Return the (X, Y) coordinate for the center point of the cell that contains the specified text.  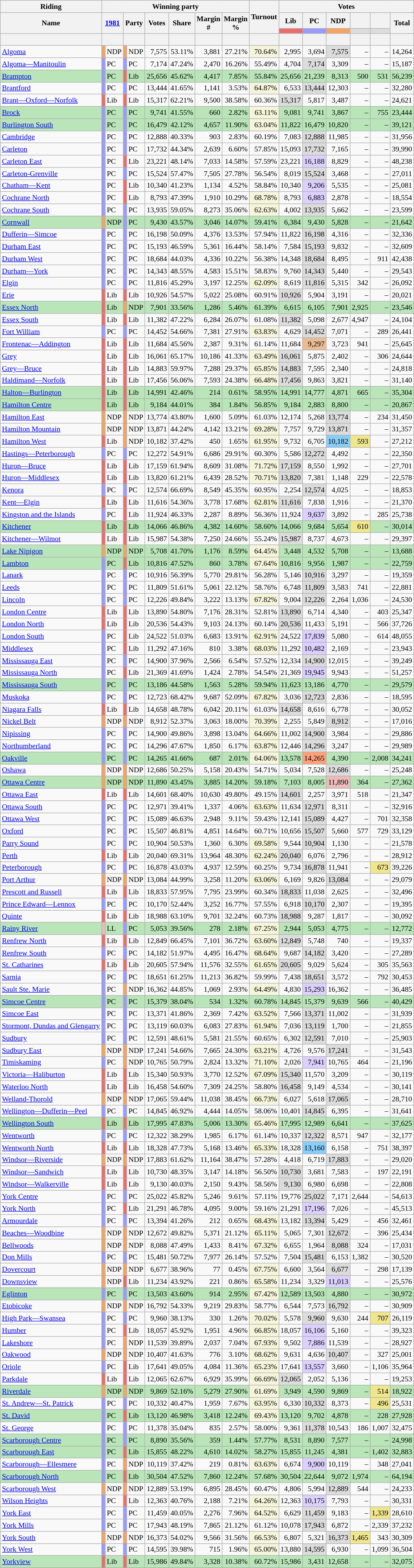
69.58% (264, 843)
64,194 (402, 1477)
8,373 (338, 1404)
7,010 (338, 1038)
8,800 (338, 405)
40.47% (182, 1404)
3,723 (338, 344)
30,972 (402, 1294)
68.03% (264, 648)
Erie (51, 295)
63.83% (264, 332)
70.39% (264, 722)
7,577 (338, 1440)
35,304 (402, 393)
Brampton (51, 76)
8,737 (314, 539)
5,748 (314, 941)
3,448 (290, 551)
6,105 (314, 308)
577 (360, 831)
41.69% (182, 673)
11,941 (338, 868)
Total (402, 23)
54.43% (182, 624)
6,439 (209, 478)
14.02% (236, 1452)
43.60% (182, 1294)
14.58% (236, 161)
Essex North (51, 308)
17,139 (402, 1270)
5,098 (314, 320)
9,081 (290, 113)
9,297 (314, 344)
19,945 (314, 673)
941 (360, 344)
39.41% (182, 807)
57.77% (264, 1440)
St. George (51, 1428)
1.26% (236, 1318)
54.33% (182, 1306)
58.77% (264, 1306)
7,757 (290, 429)
7,103 (290, 782)
58.80% (264, 1087)
66.45% (182, 941)
3,431 (314, 1562)
33,129 (402, 831)
2,264 (338, 600)
67.64% (264, 563)
2,188 (209, 1501)
4,316 (338, 234)
65.58% (264, 1282)
12.25% (236, 283)
3,328 (209, 1562)
28.31% (236, 612)
Humber (51, 1330)
55.84% (264, 76)
Carleton East (51, 161)
58.60% (264, 527)
9,702 (314, 1416)
1,985 (209, 1136)
Sault Ste. Marie (51, 990)
7,504 (290, 1257)
40.05% (182, 1513)
5,581 (209, 1038)
7,026 (338, 1209)
8,550 (314, 466)
4,427 (338, 819)
York North (51, 1209)
Riding (51, 6)
1,600 (209, 417)
24,644 (402, 356)
44.03% (182, 259)
7,083 (290, 137)
4,002 (290, 210)
16.47% (236, 953)
8,311 (338, 807)
60.72% (264, 1562)
21,347 (402, 795)
61.62% (182, 1160)
707 (380, 1318)
751 (380, 1148)
6,042 (209, 709)
500 (360, 76)
25,347 (402, 612)
Haldimand—Norfolk (51, 380)
11,576 (209, 965)
Lincoln (51, 600)
1,563 (209, 685)
56.28% (264, 575)
36,504 (402, 1550)
4,418 (290, 1160)
26,119 (402, 1318)
13,688 (402, 551)
42.12% (182, 125)
8,019 (290, 174)
2,639 (209, 149)
12.52% (236, 1075)
1,959 (209, 1404)
Beaches—Woodbine (51, 1233)
10,630 (209, 795)
6,748 (290, 588)
63.52% (264, 1014)
911 (380, 259)
58.06% (264, 1111)
51.61% (182, 588)
31,450 (402, 417)
5,586 (290, 454)
37,232 (402, 1525)
19,359 (402, 575)
24.38% (236, 380)
13.21% (236, 429)
18.00% (236, 722)
38,397 (402, 1148)
4,947 (360, 320)
1,987 (338, 563)
673 (380, 868)
Oriole (51, 1367)
4.96% (236, 1330)
741 (360, 588)
68.78% (264, 198)
57.68% (264, 1477)
25.08% (236, 295)
40,429 (402, 1002)
57.55% (264, 904)
5,654 (338, 527)
43.03% (182, 868)
2,052 (314, 1379)
4,532 (314, 551)
50.93% (182, 1075)
9,287 (314, 916)
10.29% (236, 198)
5,660 (338, 831)
63.60% (264, 941)
Kent—Elgin (51, 502)
67.25% (264, 929)
9,637 (314, 514)
High Park—Swansea (51, 1318)
43.80% (182, 417)
47.49% (182, 1245)
27,701 (402, 466)
11,623 (290, 685)
5,315 (338, 283)
12,658 (338, 1562)
7.42% (236, 1014)
59.41% (264, 222)
10,078 (290, 1525)
3,046 (209, 222)
45.92% (182, 1330)
5,875 (314, 356)
2,878 (338, 198)
35.04% (182, 1428)
66.53% (264, 1538)
28,912 (402, 856)
835 (209, 1428)
6,719 (314, 1160)
7,036 (290, 1026)
24,104 (402, 320)
1,337 (209, 807)
Perth (51, 856)
2,169 (338, 648)
1,134 (209, 186)
11,213 (209, 977)
30,331 (402, 1501)
58.76% (264, 588)
21.55% (236, 1038)
10.38% (236, 1562)
46.63% (182, 819)
32,075 (402, 1562)
38.13% (182, 1318)
38.29% (182, 1136)
24,998 (402, 1440)
7,171 (338, 1196)
4,590 (314, 1391)
5,146 (290, 575)
Halton—Burlington (51, 393)
Northumberland (51, 746)
St. Catharines (51, 965)
6,629 (290, 1513)
947 (360, 1136)
7,165 (338, 149)
Timiskaming (51, 1062)
Ottawa South (51, 807)
228 (380, 1416)
9,103 (209, 624)
740 (338, 941)
4,629 (290, 332)
Rainy River (51, 929)
Sarnia (51, 977)
Simcoe East (51, 1014)
5,191 (338, 624)
14.18% (236, 1172)
58.84% (264, 186)
9,684 (314, 527)
8.59% (236, 551)
31.56% (236, 1538)
2,339 (380, 1525)
8,313 (338, 76)
3,309 (338, 64)
327 (380, 1355)
3,252 (209, 904)
Grey (51, 356)
23.99% (236, 892)
7,584 (290, 247)
1,099 (380, 1550)
2,150 (209, 1184)
49.80% (236, 795)
Wilson Heights (51, 1501)
48,238 (402, 161)
44.34% (182, 149)
48,055 (402, 636)
29,579 (402, 685)
9,566 (209, 1538)
46.33% (182, 514)
38.58% (236, 100)
3.10% (236, 1355)
64.87% (264, 88)
47.39% (182, 198)
1,465 (360, 1538)
70.64% (264, 52)
32,358 (402, 819)
41.33% (236, 356)
Carleton-Grenville (51, 174)
63.11% (264, 113)
Eglinton (51, 1294)
9,630 (338, 1318)
65.17% (182, 356)
54.71% (264, 770)
29,020 (402, 1160)
61.65% (264, 965)
36,485 (402, 990)
11,985 (338, 137)
1,007 (380, 1428)
1981 (112, 23)
Windsor—Sandwich (51, 1172)
2,307 (338, 904)
6,076 (314, 856)
28.52% (236, 478)
54.36% (182, 502)
20.11% (236, 709)
9,004 (290, 600)
359 (209, 1440)
12,589 (290, 1294)
6,615 (290, 308)
York Centre (51, 1196)
1,817 (338, 916)
13,160 (314, 1148)
22,881 (402, 588)
25,738 (402, 514)
7,977 (209, 1257)
48.19% (182, 1525)
2,254 (290, 490)
229 (360, 478)
54.02% (182, 1538)
11.36% (236, 1367)
45.56% (182, 344)
30,909 (402, 1306)
25,645 (402, 344)
3,892 (338, 514)
32,177 (402, 1136)
49.15% (264, 795)
27,011 (402, 174)
5,770 (209, 575)
Welland-Thorold (51, 1099)
21,239 (314, 76)
44.99% (182, 880)
Lanark (51, 575)
69.28% (264, 429)
Mississauga North (51, 673)
496 (380, 1404)
14.60% (236, 527)
49.82% (182, 1233)
51,257 (402, 673)
4,770 (338, 685)
5,065 (290, 1233)
60.30% (264, 454)
614 (380, 636)
Lake Nipigon (51, 551)
Yorkview (51, 1562)
Stormont, Dundas and Glengarry (51, 1026)
70.71% (264, 478)
41.23% (182, 186)
5,034 (290, 770)
59.16% (264, 1209)
35.56% (182, 1440)
687 (209, 758)
32,475 (402, 1428)
17,031 (402, 1245)
48.78% (182, 709)
37,726 (402, 624)
30,092 (402, 916)
31,543 (402, 1050)
61.21% (182, 478)
61.69% (264, 1391)
7,583 (338, 1172)
16.26% (236, 64)
54,613 (402, 1196)
9,734 (290, 868)
Huron—Middlesex (51, 478)
21,642 (402, 222)
23,599 (402, 210)
4.52% (236, 186)
6,655 (290, 1245)
20,021 (402, 295)
67.75% (264, 1270)
15.51% (236, 271)
2,824 (209, 1062)
61.95% (264, 442)
56.38% (264, 259)
71.10% (264, 1062)
9,219 (209, 1306)
9,149 (314, 1087)
4.06% (236, 807)
60.36% (264, 100)
2,566 (209, 661)
45.35% (236, 490)
342 (360, 283)
55.49% (264, 64)
6,883 (314, 198)
2,948 (209, 819)
3,197 (209, 283)
4,095 (209, 1209)
65.33% (264, 1148)
8,619 (290, 283)
1,148 (338, 478)
12,303 (338, 88)
4,880 (338, 1294)
47.83% (182, 1124)
Share (182, 23)
384 (209, 405)
54.54% (264, 673)
13.32% (236, 1062)
Mississauga South (51, 685)
12,141 (290, 819)
50.72% (182, 1257)
Parkdale (51, 1379)
Wentworth (51, 1136)
Margin% (236, 23)
1,106 (380, 1367)
13.04% (236, 734)
65.23% (264, 1367)
Kingston and the Islands (51, 514)
41.65% (182, 88)
593 (360, 442)
13,964 (209, 856)
7,071 (338, 332)
3,258 (209, 880)
9.00% (236, 1209)
57.11% (264, 1196)
21,855 (402, 1026)
6,698 (338, 1184)
58.14% (264, 247)
12,334 (290, 661)
4,636 (314, 1355)
59.44% (182, 1099)
3,329 (314, 1282)
214 (209, 393)
22,808 (402, 1184)
5,158 (209, 770)
Scarborough Centre (51, 1440)
12,989 (314, 1124)
7,176 (209, 612)
4,830 (290, 990)
4,704 (290, 64)
68.62% (264, 1355)
7,505 (209, 174)
10,401 (290, 1111)
4,142 (209, 429)
10,482 (314, 648)
1,850 (209, 746)
6.30% (236, 843)
30,520 (402, 1257)
22,644 (314, 1477)
5,828 (338, 222)
17,839 (314, 636)
3,247 (338, 746)
4,340 (338, 612)
364 (360, 782)
6,930 (338, 1550)
13,182 (290, 1221)
13,578 (290, 758)
29.37% (236, 368)
Wentworth North (51, 1148)
2,625 (338, 892)
4,871 (338, 393)
665 (360, 393)
Oakville (51, 758)
3,898 (209, 734)
25,903 (402, 1038)
9,072 (338, 1477)
56,239 (402, 76)
34,241 (402, 758)
6,674 (290, 1464)
Prince Edward—Lennox (51, 904)
3,036 (290, 697)
9,729 (314, 429)
23,943 (402, 648)
27.78% (236, 174)
59.99% (264, 977)
2,883 (314, 405)
7,941 (314, 1062)
7.67% (236, 1404)
63.04% (264, 125)
7,593 (209, 380)
44.01% (182, 405)
64.52% (264, 1513)
Essex South (51, 320)
66.48% (264, 380)
67.42% (264, 1294)
32,496 (402, 892)
Scarborough—Ellesmere (51, 1464)
3,821 (338, 380)
53.11% (182, 52)
54.80% (182, 612)
Nipissing (51, 734)
Cambridge (51, 137)
39,990 (402, 149)
4,390 (338, 758)
58.00% (264, 1428)
15,293 (314, 990)
24,233 (402, 1489)
38.04% (182, 1002)
27.91% (236, 332)
25,531 (402, 1404)
37.96% (182, 661)
27.21% (236, 52)
65.00% (264, 1550)
1,339 (380, 1513)
Lakeshore (51, 1343)
9,701 (209, 916)
York West (51, 1550)
4,025 (338, 490)
Frontenac—Addington (51, 344)
Hamilton East (51, 417)
4,534 (338, 1087)
9,943 (338, 673)
4,673 (338, 539)
9,760 (290, 271)
Sudbury (51, 1038)
38.47% (236, 1160)
64.06% (264, 758)
860 (209, 563)
2,255 (290, 722)
1,382 (360, 1257)
32,461 (402, 1221)
39.56% (182, 929)
52.44% (182, 904)
2,644 (360, 1196)
Sudbury East (51, 1050)
27.83% (236, 1026)
9,361 (290, 1428)
6,302 (290, 1038)
30,052 (402, 709)
43.45% (182, 782)
31,939 (402, 1014)
60.25% (264, 868)
1,916 (338, 502)
62.09% (264, 283)
71.72% (264, 466)
London North (51, 624)
22,191 (402, 1172)
47.16% (182, 648)
24,818 (402, 368)
219 (209, 1464)
Algoma (51, 52)
31,140 (402, 380)
11,634 (290, 807)
5,904 (314, 295)
755 (380, 113)
Ottawa East (51, 795)
Hamilton West (51, 442)
6,807 (290, 1538)
52.16% (182, 1391)
3.53% (236, 88)
10.22% (236, 259)
13,880 (290, 1550)
4,851 (209, 831)
47.24% (182, 64)
14,348 (290, 259)
343 (380, 1538)
776 (209, 1355)
46.78% (182, 1209)
40.76% (182, 1501)
5,246 (209, 1196)
5,168 (209, 1148)
57.28% (264, 1160)
17,016 (402, 722)
534 (209, 1002)
4,492 (338, 454)
9.11% (236, 819)
3,418 (209, 1416)
6,284 (209, 320)
10,186 (209, 356)
186 (360, 1428)
56.85% (264, 405)
60.95% (264, 490)
25,576 (402, 1282)
1,964 (314, 1245)
Hastings—Peterborough (51, 454)
Leeds (51, 588)
5.09% (236, 417)
Durham West (51, 259)
21,578 (402, 843)
19,253 (402, 1379)
Port Arthur (51, 880)
62.63% (264, 210)
3,770 (209, 1075)
24.25% (236, 1087)
39.89% (182, 1343)
60.65% (264, 1038)
57.95% (182, 892)
Hamilton Mountain (51, 429)
11,433 (314, 624)
6,600 (290, 1270)
27,362 (402, 782)
7,101 (209, 941)
810 (209, 648)
60.73% (264, 916)
48.35% (182, 1172)
Scarborough West (51, 1489)
3,222 (209, 600)
18,554 (402, 198)
29,397 (402, 539)
77 (209, 1270)
9,832 (338, 247)
9,732 (290, 442)
1,360 (209, 843)
244 (360, 1318)
63.10% (182, 916)
4,657 (209, 125)
5,662 (338, 210)
60.78% (264, 1002)
27,289 (402, 953)
3,147 (209, 1172)
0.61% (236, 393)
56.36% (264, 514)
3,572 (338, 977)
5.28% (236, 685)
2,257 (314, 795)
3,881 (209, 52)
7,288 (209, 368)
62.67% (182, 1379)
62.21% (182, 100)
4,775 (338, 929)
Elgin (51, 283)
27.90% (236, 1391)
6,872 (338, 1525)
29.91% (236, 454)
57.85% (264, 149)
70.02% (264, 1318)
66.73% (264, 1099)
64.66% (264, 734)
41.55% (182, 113)
41.63% (182, 1355)
Windsor—Walkerville (51, 1184)
47.67% (182, 746)
Nickel Belt (51, 722)
7,595 (314, 368)
Kitchener—Wilmot (51, 539)
44.58% (182, 685)
6,895 (209, 1489)
3,564 (314, 1270)
4,726 (290, 1050)
11,245 (314, 1452)
7,865 (209, 1525)
64.26% (264, 1501)
3,468 (338, 174)
Algoma—Manitoulin (51, 64)
20.43% (236, 770)
7.85% (236, 76)
2.01% (236, 758)
Lambton (51, 563)
22,759 (402, 563)
9,956 (314, 563)
Brantford (51, 88)
1,402 (380, 1452)
4,381 (338, 1452)
Brock (51, 113)
68.64% (264, 953)
67.93% (264, 1343)
3.78% (236, 563)
6,083 (209, 1026)
60.47% (264, 1489)
5,279 (209, 1391)
35.99% (236, 1379)
60.19% (264, 137)
46.59% (182, 247)
59.05% (182, 210)
Etobicoke (51, 1306)
Dufferin—Simcoe (51, 234)
68.40% (182, 795)
8,609 (209, 466)
1,951 (209, 1330)
Kenora (51, 490)
24,530 (402, 600)
48.61% (182, 1038)
8.41% (236, 1245)
13.91% (236, 636)
21,196 (402, 1062)
63.49% (264, 356)
Cornwall (51, 222)
11,164 (209, 1160)
9,206 (314, 186)
2.95% (236, 1294)
45,513 (402, 1209)
0.65% (236, 1221)
1,424 (209, 673)
45.82% (182, 1196)
54.38% (182, 539)
3,778 (209, 502)
23,444 (402, 113)
56.06% (182, 380)
13.53% (236, 234)
30,141 (402, 1087)
6,153 (338, 1257)
0.45% (236, 1270)
66.85% (264, 1330)
9,183 (338, 1513)
9,826 (314, 880)
4,583 (209, 271)
6,384 (290, 222)
42.46% (182, 393)
10,543 (338, 1428)
6,544 (290, 1306)
5,440 (338, 271)
31,641 (402, 1111)
5,618 (314, 1099)
19,776 (290, 1196)
56.39% (182, 575)
12,446 (290, 746)
8,571 (338, 1136)
514 (380, 1391)
1,286 (209, 308)
Grey—Bruce (51, 368)
48.30% (236, 856)
7.04% (236, 1343)
7,665 (209, 1050)
51.03% (182, 636)
Oakwood (51, 1355)
1,992 (338, 466)
6,686 (209, 454)
450 (209, 442)
Armourdale (51, 1221)
14,777 (314, 393)
7.96% (236, 1513)
40.33% (182, 137)
2,037 (209, 1343)
12,772 (402, 929)
6,705 (314, 442)
Renfrew North (51, 941)
59.97% (182, 368)
Chatham—Kent (51, 186)
3,660 (338, 1367)
6,980 (314, 1184)
10,820 (338, 125)
York East (51, 1513)
324 (360, 1245)
Durham East (51, 247)
30,014 (402, 527)
660 (209, 113)
47.73% (182, 1148)
Oxford (51, 831)
58.83% (264, 271)
234 (380, 417)
8,531 (290, 1440)
49.05% (182, 1367)
6,169 (290, 880)
9,631 (290, 1355)
903 (209, 137)
914 (209, 1294)
29,543 (402, 271)
59.94% (264, 685)
4,610 (209, 1452)
792 (380, 977)
57.47% (182, 174)
51.97% (182, 953)
38.45% (236, 1099)
5,994 (314, 1489)
24.66% (236, 539)
33.56% (182, 308)
Niagara Falls (51, 709)
60.14% (264, 624)
6.54% (236, 661)
York Mills (51, 1525)
39,226 (402, 868)
53.19% (182, 1489)
Turnout (264, 17)
4,495 (209, 953)
Winning party (175, 6)
27,928 (402, 1416)
0.81% (236, 1464)
9,900 (314, 1464)
1.32% (236, 1002)
7,566 (290, 1014)
45.62% (182, 76)
52.09% (236, 697)
42,438 (402, 259)
11.90% (236, 125)
20,867 (402, 405)
27,212 (402, 442)
Bellwoods (51, 1245)
7,301 (314, 1233)
Cochrane North (51, 198)
1,910 (209, 198)
12,015 (338, 661)
4,878 (338, 1416)
2,387 (209, 344)
Cochrane South (51, 210)
5,578 (290, 1318)
403 (380, 612)
6,330 (290, 1404)
46.92% (182, 1111)
13.30% (236, 1124)
2,276 (209, 1513)
13.13% (236, 600)
30,119 (402, 1075)
1,036 (360, 600)
2,369 (209, 1014)
1.84% (236, 405)
23,546 (402, 308)
48.22% (182, 1452)
58.56% (264, 1184)
1.96% (236, 1550)
Brant—Oxford—Norfolk (51, 100)
44.85% (182, 990)
58.27% (264, 1452)
9,500 (209, 100)
7,250 (209, 539)
35,964 (402, 1367)
1,141 (209, 88)
6,641 (338, 1124)
31.08% (236, 466)
14.05% (236, 1111)
8,616 (314, 709)
3,487 (338, 100)
6,918 (290, 904)
3,885 (209, 782)
32,916 (402, 807)
Hamilton Centre (51, 405)
31,956 (402, 137)
289 (380, 332)
16.44% (236, 247)
Carleton (51, 149)
3,971 (338, 795)
729 (380, 831)
62.81% (264, 502)
3,694 (314, 52)
61.08% (264, 320)
Dovercourt (51, 1270)
35.06% (236, 210)
60.91% (264, 295)
5,817 (314, 100)
19,395 (402, 904)
13,557 (314, 1367)
31,357 (402, 429)
48.14% (182, 161)
28,610 (402, 1513)
26,092 (402, 283)
2.83% (236, 137)
41.66% (182, 758)
14,264 (402, 52)
285 (380, 514)
2,008 (380, 758)
36.82% (236, 977)
56.50% (264, 1172)
3,420 (338, 953)
4,806 (290, 1489)
50.79% (182, 1062)
14.64% (236, 831)
7,309 (209, 1087)
16,106 (314, 1330)
8.89% (236, 514)
1.65% (236, 442)
38.96% (182, 1270)
Ottawa West (51, 819)
7,795 (209, 892)
2,287 (209, 514)
24,621 (402, 100)
212 (209, 1221)
3,681 (314, 1172)
298 (380, 1270)
12.59% (236, 868)
5.46% (236, 308)
3,297 (338, 575)
68.43% (264, 1221)
715 (209, 1550)
6,533 (290, 88)
5,160 (338, 1330)
4,937 (209, 868)
35,563 (402, 965)
9,639 (338, 1002)
41.26% (182, 1221)
52.37% (182, 722)
29,886 (402, 734)
7,033 (209, 161)
19,337 (402, 941)
25,248 (402, 770)
3,063 (209, 722)
50.53% (182, 843)
5,624 (338, 965)
2.82% (236, 113)
6,929 (209, 1379)
Muskoka (51, 697)
6,714 (314, 612)
39,121 (402, 125)
69.31% (182, 856)
Wellington—Dufferin—Peel (51, 1111)
10,337 (290, 1136)
68.42% (182, 697)
9,029 (314, 965)
39,323 (402, 1330)
15,093 (290, 149)
46.98% (182, 1416)
24.30% (236, 1050)
305 (380, 965)
25,434 (402, 1233)
22.12% (236, 588)
28,927 (402, 1343)
32,883 (402, 1452)
7,573 (314, 1306)
1,176 (209, 551)
26.14% (236, 1257)
7,438 (290, 977)
Ottawa Centre (51, 782)
456 (380, 1221)
63.87% (264, 746)
London South (51, 636)
54.57% (182, 295)
Riverdale (51, 1391)
9.43% (236, 1184)
5,361 (209, 247)
Oshawa (51, 770)
46.86% (182, 527)
12,174 (290, 417)
61.25% (182, 977)
1,974 (360, 1477)
2,340 (338, 368)
3,949 (290, 1391)
Party (134, 23)
Burlington South (51, 125)
Name (51, 23)
2,026 (290, 1062)
2,796 (338, 856)
63.21% (264, 1050)
3,867 (338, 113)
56.54% (264, 174)
London Centre (51, 612)
40.03% (182, 1184)
6,778 (338, 709)
32.55% (236, 965)
52.81% (264, 612)
3,583 (338, 588)
6.60% (236, 149)
306 (380, 356)
36.72% (236, 941)
197 (380, 1172)
49.86% (182, 734)
17.68% (236, 502)
8,273 (209, 210)
Durham—York (51, 271)
2,995 (290, 52)
2.78% (236, 673)
10,175 (314, 1501)
50.09% (182, 234)
11.20% (236, 880)
Peterborough (51, 868)
8,495 (338, 259)
32,280 (402, 88)
10,656 (290, 831)
2,925 (360, 308)
69.43% (264, 1416)
2,677 (338, 320)
544 (360, 1489)
Scarborough East (51, 1452)
Huron—Bruce (51, 466)
Fort William (51, 332)
32,609 (402, 247)
67.32% (264, 1245)
1,700 (338, 1026)
5,268 (314, 417)
St. David (51, 1416)
5,136 (338, 1379)
60.34% (264, 892)
4,382 (209, 527)
6,395 (338, 1111)
48.55% (182, 271)
61.12% (264, 1525)
2,470 (209, 64)
44.24% (182, 429)
43.92% (182, 1282)
29,079 (402, 880)
18,595 (402, 697)
278 (209, 929)
3,209 (338, 1075)
7,886 (314, 1343)
1.44% (236, 1440)
25,001 (402, 1355)
LL (114, 929)
32.24% (236, 916)
11,013 (338, 1282)
Mississauga East (51, 661)
221 (209, 1282)
330 (209, 1318)
9,863 (314, 380)
6,683 (209, 636)
Middlesex (51, 648)
26,441 (402, 332)
28.45% (236, 1489)
63.95% (264, 1404)
8,005 (314, 782)
67.09% (264, 1075)
50.25% (182, 770)
464 (360, 1062)
9,544 (290, 843)
4,336 (209, 259)
7,528 (314, 770)
6,027 (290, 1099)
17,196 (314, 1209)
Waterloo North (51, 1087)
8,829 (338, 161)
58.95% (264, 393)
39.98% (182, 1550)
1,130 (338, 843)
41.86% (182, 1014)
29.83% (236, 1306)
5,080 (338, 636)
York South (51, 1538)
21,370 (402, 502)
61.39% (264, 308)
22,578 (402, 478)
3,191 (338, 295)
9.61% (236, 1196)
Downsview (51, 1282)
29.81% (236, 575)
59.18% (264, 782)
32,336 (402, 234)
22,350 (402, 454)
701 (380, 819)
4,444 (209, 1111)
54.60% (182, 1087)
9,502 (290, 1343)
43.57% (182, 222)
518 (360, 795)
4,084 (209, 1367)
54.91% (182, 454)
62.91% (264, 636)
5,061 (209, 588)
2.93% (236, 990)
2,402 (338, 356)
Quinte (51, 916)
0.86% (236, 1282)
5,849 (314, 722)
24.13% (236, 624)
41.70% (182, 551)
2,836 (338, 697)
2,944 (290, 929)
Margin# (209, 23)
30,309 (402, 1538)
65.85% (264, 368)
9.31% (236, 344)
18,922 (402, 1391)
St. Andrew—St. Patrick (51, 1404)
5,006 (209, 1124)
Kitchener (51, 527)
28,710 (402, 1099)
64.45% (264, 551)
5,429 (338, 1221)
Windsor—Riverside (51, 1160)
59.43% (264, 819)
Parry Sound (51, 843)
5,321 (314, 1538)
1,069 (209, 990)
Scarborough North (51, 1477)
57.59% (264, 161)
5,022 (209, 295)
27,041 (402, 1464)
5,371 (209, 1233)
7,793 (338, 1501)
6,158 (338, 1148)
39,249 (402, 661)
Simcoe Centre (51, 1002)
13.46% (236, 1148)
14.07% (236, 222)
531 (380, 76)
8,549 (209, 490)
11,570 (314, 1075)
Don Mills (51, 1257)
7,860 (209, 1477)
396 (380, 1233)
46.81% (182, 831)
2.57% (236, 1428)
Renfrew South (51, 953)
348 (380, 1464)
26.07% (236, 320)
610 (360, 527)
16,188 (314, 161)
45.29% (182, 283)
30,453 (402, 977)
63.06% (264, 880)
65.11% (264, 1233)
55.24% (264, 539)
1,433 (209, 1245)
60.71% (264, 831)
9,576 (314, 1050)
64.49% (264, 990)
4,417 (209, 76)
Prescott and Russell (51, 892)
60.03% (182, 1026)
2.18% (236, 929)
5,535 (338, 186)
Wellington South (51, 1124)
7,838 (314, 502)
37,625 (402, 1124)
47.22% (182, 320)
25,081 (402, 186)
15,187 (402, 64)
3.38% (236, 648)
62.24% (264, 856)
18,853 (402, 490)
29,989 (402, 746)
65.46% (264, 1124)
4,376 (209, 234)
Victoria—Haliburton (51, 1075)
3,984 (338, 734)
14.20% (236, 782)
16.77% (236, 904)
7.21% (236, 1501)
